Locate the cell with the specified text and output its [x, y] center coordinate. 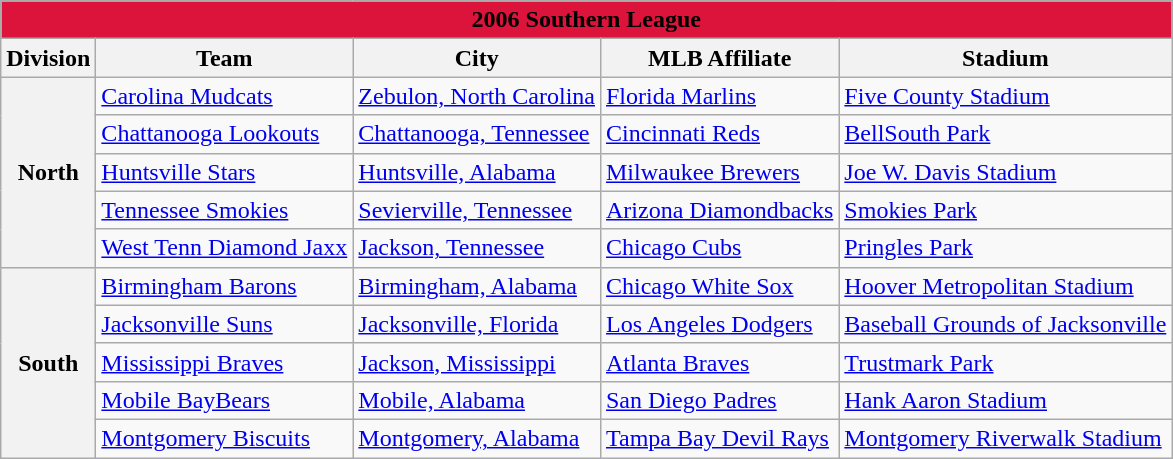
Chattanooga, Tennessee [477, 134]
2006 Southern League [586, 20]
North [48, 172]
Mobile BayBears [224, 400]
Trustmark Park [1006, 362]
Jacksonville Suns [224, 324]
Montgomery Biscuits [224, 438]
Stadium [1006, 58]
Tampa Bay Devil Rays [719, 438]
South [48, 362]
Mobile, Alabama [477, 400]
West Tenn Diamond Jaxx [224, 248]
Chicago White Sox [719, 286]
BellSouth Park [1006, 134]
Hoover Metropolitan Stadium [1006, 286]
Jackson, Tennessee [477, 248]
Jacksonville, Florida [477, 324]
Tennessee Smokies [224, 210]
Los Angeles Dodgers [719, 324]
Birmingham, Alabama [477, 286]
City [477, 58]
Montgomery, Alabama [477, 438]
Pringles Park [1006, 248]
Cincinnati Reds [719, 134]
Sevierville, Tennessee [477, 210]
Joe W. Davis Stadium [1006, 172]
MLB Affiliate [719, 58]
Baseball Grounds of Jacksonville [1006, 324]
Team [224, 58]
Atlanta Braves [719, 362]
Jackson, Mississippi [477, 362]
Huntsville Stars [224, 172]
Smokies Park [1006, 210]
Division [48, 58]
Birmingham Barons [224, 286]
Huntsville, Alabama [477, 172]
Zebulon, North Carolina [477, 96]
Montgomery Riverwalk Stadium [1006, 438]
San Diego Padres [719, 400]
Arizona Diamondbacks [719, 210]
Mississippi Braves [224, 362]
Chattanooga Lookouts [224, 134]
Five County Stadium [1006, 96]
Milwaukee Brewers [719, 172]
Hank Aaron Stadium [1006, 400]
Florida Marlins [719, 96]
Chicago Cubs [719, 248]
Carolina Mudcats [224, 96]
